Pinpoint the cell where the given text exists, returning its [x, y] midpoint coordinate. 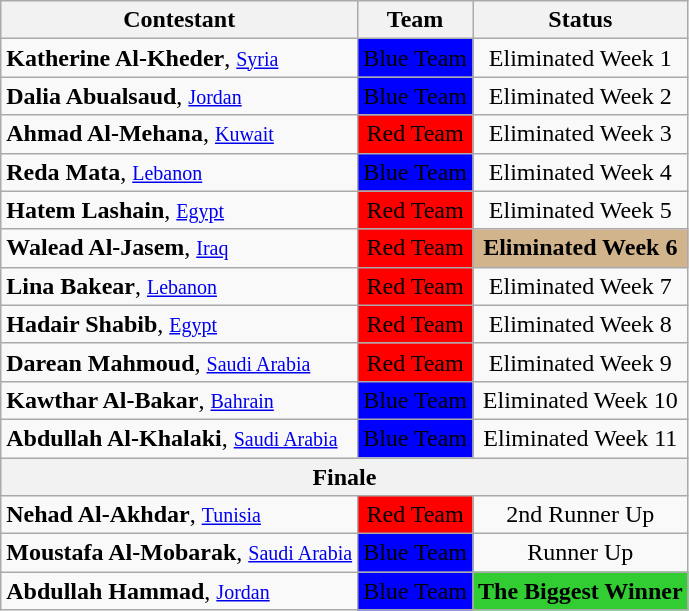
Eliminated Week 4 [581, 172]
Walead Al-Jasem, Iraq [180, 248]
Abdullah Hammad, Jordan [180, 591]
Katherine Al-Kheder, Syria [180, 58]
Kawthar Al-Bakar, Bahrain [180, 400]
Status [581, 20]
Eliminated Week 6 [581, 248]
Reda Mata, Lebanon [180, 172]
Moustafa Al-Mobarak, Saudi Arabia [180, 553]
Eliminated Week 9 [581, 362]
Dalia Abualsaud, Jordan [180, 96]
Abdullah Al-Khalaki, Saudi Arabia [180, 438]
Runner Up [581, 553]
Team [416, 20]
The Biggest Winner [581, 591]
2nd Runner Up [581, 515]
Eliminated Week 3 [581, 134]
Darean Mahmoud, Saudi Arabia [180, 362]
Eliminated Week 1 [581, 58]
Nehad Al-Akhdar, Tunisia [180, 515]
Contestant [180, 20]
Eliminated Week 2 [581, 96]
Eliminated Week 5 [581, 210]
Eliminated Week 10 [581, 400]
Eliminated Week 8 [581, 324]
Hatem Lashain, Egypt [180, 210]
Ahmad Al-Mehana, Kuwait [180, 134]
Lina Bakear, Lebanon [180, 286]
Eliminated Week 11 [581, 438]
Eliminated Week 7 [581, 286]
Hadair Shabib, Egypt [180, 324]
Finale [344, 477]
